Provide the (x, y) coordinate of the cell's center where the given text is located.  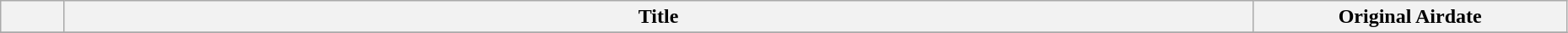
Title (658, 17)
Original Airdate (1410, 17)
